Detect which cell encompasses the target text, then output its (x, y) center coordinate. 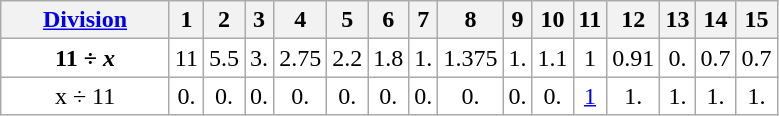
1.1 (552, 58)
5.5 (224, 58)
10 (552, 20)
14 (716, 20)
2.75 (300, 58)
1.8 (388, 58)
4 (300, 20)
2.2 (348, 58)
8 (470, 20)
x ÷ 11 (86, 96)
7 (424, 20)
15 (756, 20)
3 (260, 20)
5 (348, 20)
11 ÷ x (86, 58)
9 (518, 20)
Division (86, 20)
1.375 (470, 58)
13 (678, 20)
2 (224, 20)
0.91 (634, 58)
6 (388, 20)
3. (260, 58)
12 (634, 20)
